Return (X, Y) of the center of cell containing provided text 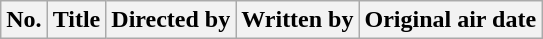
No. (24, 20)
Written by (298, 20)
Directed by (171, 20)
Original air date (450, 20)
Title (76, 20)
